Capture the cell that displays the provided text and extract its [x, y] central coordinate. 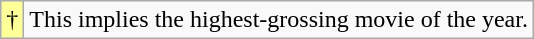
This implies the highest-grossing movie of the year. [279, 20]
† [12, 20]
